From the cell containing the given text, extract its center point as [X, Y] coordinate. 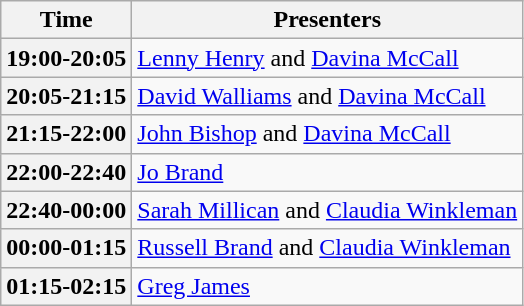
Russell Brand and Claudia Winkleman [328, 248]
John Bishop and Davina McCall [328, 134]
Jo Brand [328, 172]
20:05-21:15 [66, 96]
Time [66, 20]
22:40-00:00 [66, 210]
Presenters [328, 20]
Sarah Millican and Claudia Winkleman [328, 210]
01:15-02:15 [66, 286]
19:00-20:05 [66, 58]
David Walliams and Davina McCall [328, 96]
Greg James [328, 286]
22:00-22:40 [66, 172]
00:00-01:15 [66, 248]
21:15-22:00 [66, 134]
Lenny Henry and Davina McCall [328, 58]
